Output the [X, Y] coordinate of the center of the cell containing the given text.  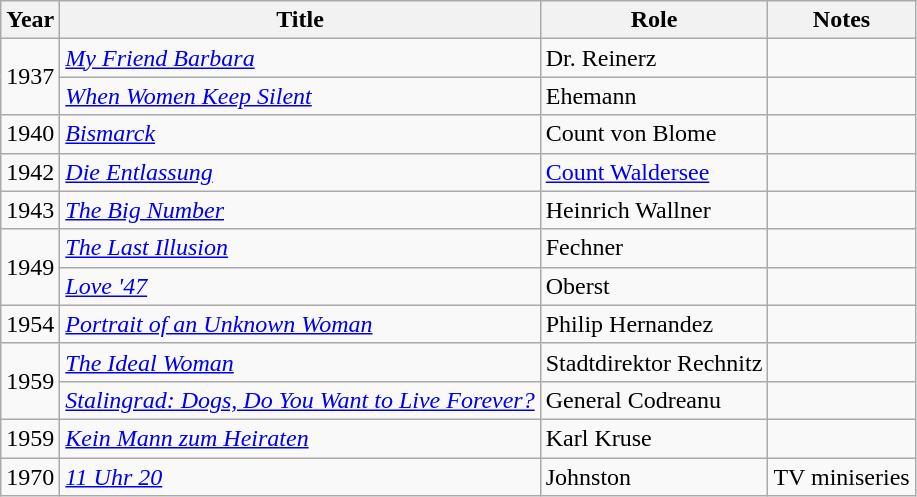
1937 [30, 77]
Ehemann [654, 96]
Stadtdirektor Rechnitz [654, 362]
Kein Mann zum Heiraten [300, 438]
Johnston [654, 477]
My Friend Barbara [300, 58]
Count von Blome [654, 134]
Stalingrad: Dogs, Do You Want to Live Forever? [300, 400]
1949 [30, 267]
The Ideal Woman [300, 362]
1940 [30, 134]
Fechner [654, 248]
The Last Illusion [300, 248]
TV miniseries [842, 477]
Title [300, 20]
Die Entlassung [300, 172]
Notes [842, 20]
Year [30, 20]
1943 [30, 210]
Role [654, 20]
General Codreanu [654, 400]
Bismarck [300, 134]
Dr. Reinerz [654, 58]
Philip Hernandez [654, 324]
1954 [30, 324]
Oberst [654, 286]
1942 [30, 172]
Love '47 [300, 286]
Count Waldersee [654, 172]
The Big Number [300, 210]
1970 [30, 477]
Portrait of an Unknown Woman [300, 324]
When Women Keep Silent [300, 96]
11 Uhr 20 [300, 477]
Karl Kruse [654, 438]
Heinrich Wallner [654, 210]
